Output the (X, Y) coordinate of the center of the cell containing the given text.  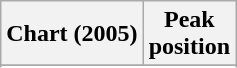
Peakposition (189, 34)
Chart (2005) (72, 34)
